Determine the [x, y] coordinate at the center of the cell enclosing the given text.  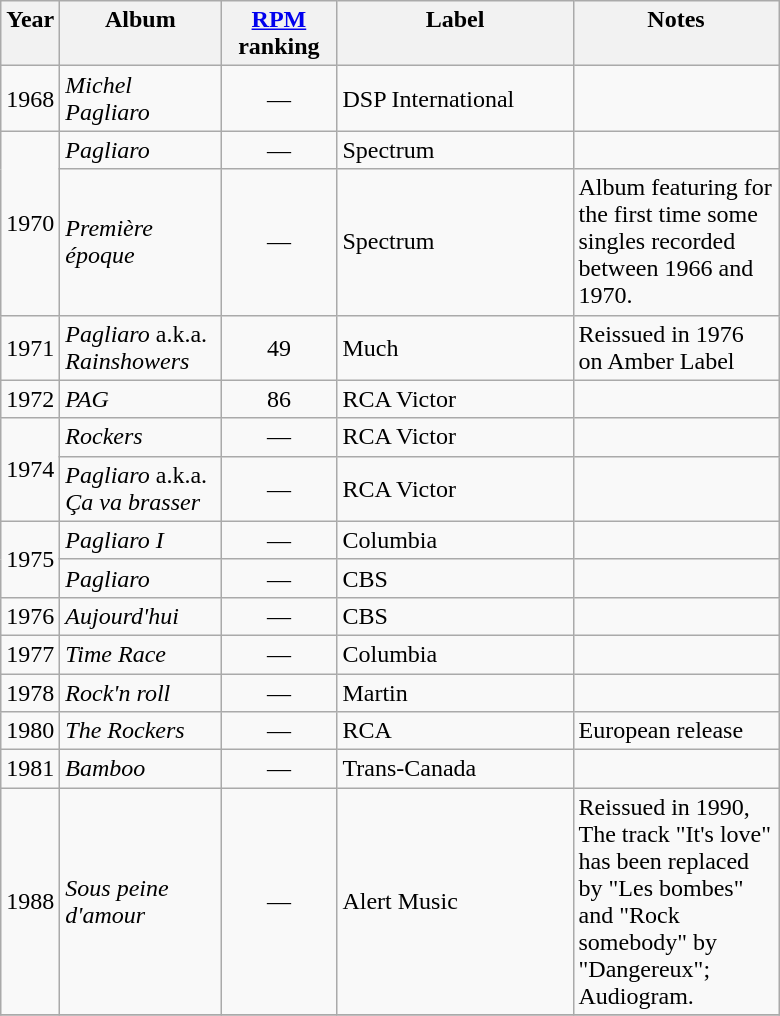
Trans-Canada [455, 769]
Album [140, 34]
1977 [30, 654]
Year [30, 34]
1974 [30, 470]
RCA [455, 731]
1978 [30, 693]
DSP International [455, 98]
Time Race [140, 654]
49 [279, 348]
Alert Music [455, 902]
1971 [30, 348]
1980 [30, 731]
Aujourd'hui [140, 616]
Michel Pagliaro [140, 98]
Reissued in 1990, The track "It's love" has been replaced by "Les bombes" and "Rock somebody" by "Dangereux"; Audiogram. [676, 902]
Sous peine d'amour [140, 902]
Pagliaro a.k.a. Rainshowers [140, 348]
PAG [140, 399]
1968 [30, 98]
Much [455, 348]
Pagliaro a.k.a. Ça va brasser [140, 488]
1988 [30, 902]
The Rockers [140, 731]
Martin [455, 693]
1972 [30, 399]
Reissued in 1976 on Amber Label [676, 348]
Rock'n roll [140, 693]
86 [279, 399]
Première époque [140, 242]
1970 [30, 223]
Rockers [140, 437]
1976 [30, 616]
European release [676, 731]
RPMranking [279, 34]
Bamboo [140, 769]
Album featuring for the first time some singles recorded between 1966 and 1970. [676, 242]
1975 [30, 559]
Pagliaro I [140, 540]
1981 [30, 769]
Notes [676, 34]
Label [455, 34]
